Scan for the cell matching the given text and deliver its [X, Y] coordinate at center. 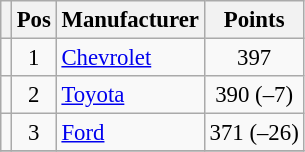
Toyota [130, 95]
3 [34, 133]
Points [254, 20]
2 [34, 95]
397 [254, 58]
Pos [34, 20]
Manufacturer [130, 20]
Ford [130, 133]
Chevrolet [130, 58]
371 (–26) [254, 133]
390 (–7) [254, 95]
1 [34, 58]
